Scan for the cell matching the given text and deliver its [X, Y] coordinate at center. 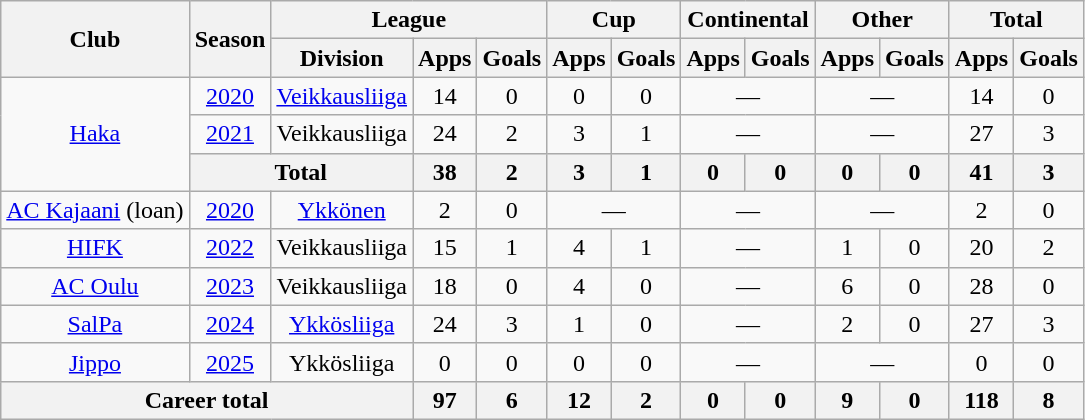
SalPa [95, 324]
28 [981, 286]
HIFK [95, 248]
18 [445, 286]
2022 [230, 248]
Other [882, 20]
Season [230, 39]
AC Oulu [95, 286]
41 [981, 172]
AC Kajaani (loan) [95, 210]
Haka [95, 134]
20 [981, 248]
Club [95, 39]
Division [342, 58]
8 [1049, 400]
12 [579, 400]
97 [445, 400]
Cup [614, 20]
Jippo [95, 362]
League [409, 20]
38 [445, 172]
15 [445, 248]
Continental [748, 20]
2025 [230, 362]
9 [847, 400]
2023 [230, 286]
118 [981, 400]
2024 [230, 324]
Ykkönen [342, 210]
Career total [207, 400]
2021 [230, 134]
